Search for the cell housing the specified text and yield its (x, y) center coordinate. 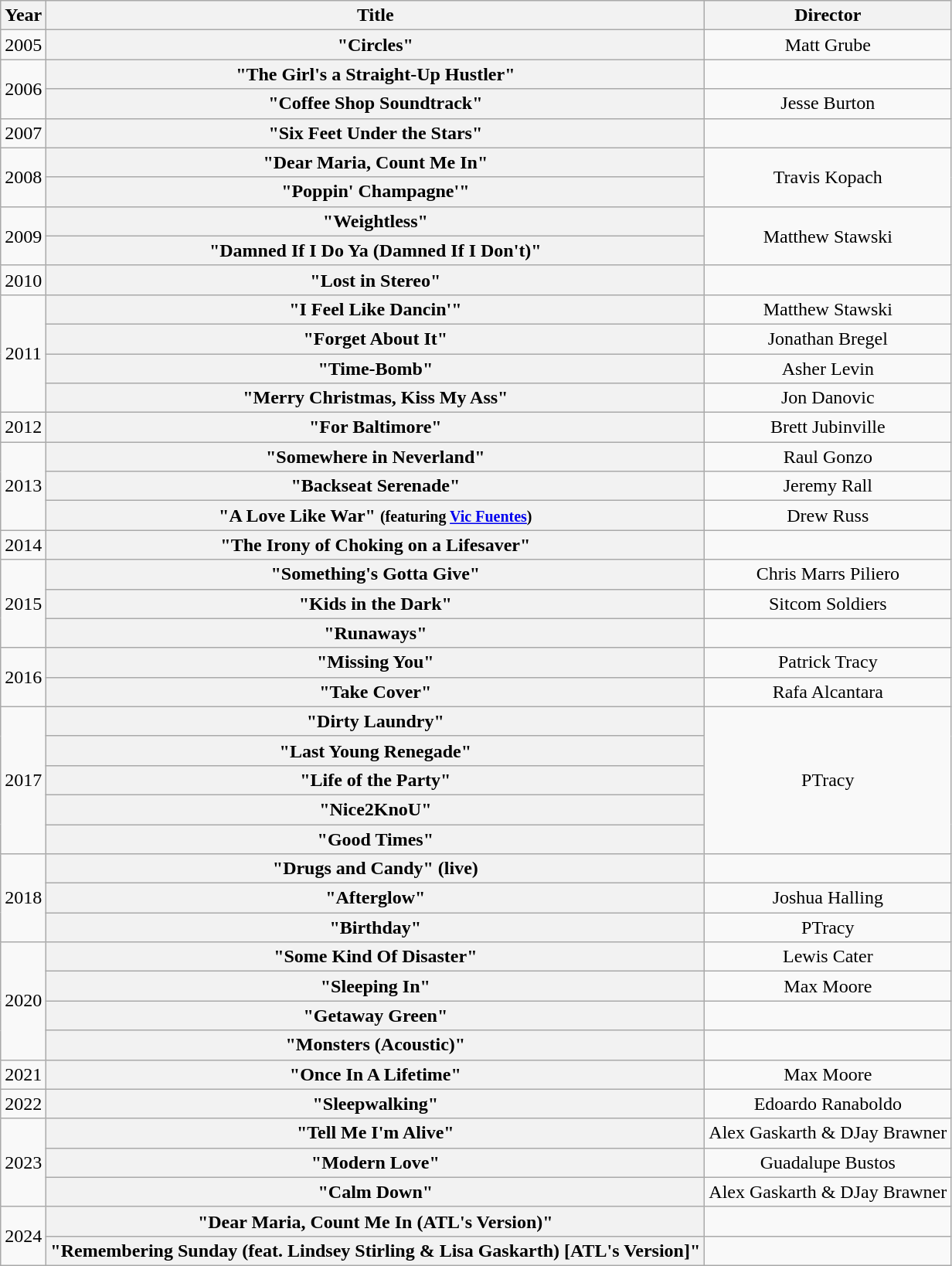
2017 (23, 780)
"Lost in Stereo" (376, 280)
Joshua Halling (828, 898)
"Backseat Serenade" (376, 486)
Patrick Tracy (828, 662)
Jeremy Rall (828, 486)
Drew Russ (828, 516)
2011 (23, 353)
"A Love Like War" (featuring Vic Fuentes) (376, 516)
"Runaways" (376, 633)
"Weightless" (376, 221)
"Dear Maria, Count Me In (ATL's Version)" (376, 1221)
Jonathan Bregel (828, 339)
"Birthday" (376, 927)
"The Irony of Choking on a Lifesaver" (376, 545)
2024 (23, 1236)
"Calm Down" (376, 1192)
"Dear Maria, Count Me In" (376, 162)
Jesse Burton (828, 104)
2022 (23, 1104)
"Missing You" (376, 662)
"Sleepwalking" (376, 1104)
2006 (23, 89)
"Monsters (Acoustic)" (376, 1045)
2012 (23, 427)
"Sleeping In" (376, 986)
Sitcom Soldiers (828, 604)
"Tell Me I'm Alive" (376, 1133)
"The Girl's a Straight-Up Hustler" (376, 74)
2014 (23, 545)
"Remembering Sunday (feat. Lindsey Stirling & Lisa Gaskarth) [ATL's Version]" (376, 1251)
2015 (23, 604)
Title (376, 15)
Travis Kopach (828, 177)
Guadalupe Bustos (828, 1162)
Matt Grube (828, 45)
Chris Marrs Piliero (828, 574)
"Afterglow" (376, 898)
2007 (23, 133)
"Once In A Lifetime" (376, 1074)
Asher Levin (828, 369)
"Poppin' Champagne'" (376, 192)
Year (23, 15)
"Dirty Laundry" (376, 721)
2008 (23, 177)
"Life of the Party" (376, 780)
"Merry Christmas, Kiss My Ass" (376, 398)
Rafa Alcantara (828, 692)
"Damned If I Do Ya (Damned If I Don't)" (376, 250)
"Good Times" (376, 839)
2018 (23, 898)
"Forget About It" (376, 339)
"Modern Love" (376, 1162)
"Coffee Shop Soundtrack" (376, 104)
2021 (23, 1074)
"Nice2KnoU" (376, 809)
"Getaway Green" (376, 1016)
"Some Kind Of Disaster" (376, 957)
"Kids in the Dark" (376, 604)
"Somewhere in Neverland" (376, 457)
2020 (23, 1001)
Lewis Cater (828, 957)
"For Baltimore" (376, 427)
"Drugs and Candy" (live) (376, 869)
"Something's Gotta Give" (376, 574)
"Circles" (376, 45)
"Take Cover" (376, 692)
Raul Gonzo (828, 457)
2009 (23, 236)
Edoardo Ranaboldo (828, 1104)
2016 (23, 677)
Director (828, 15)
2013 (23, 486)
"Six Feet Under the Stars" (376, 133)
"Last Young Renegade" (376, 750)
2023 (23, 1162)
"I Feel Like Dancin'" (376, 309)
2010 (23, 280)
Jon Danovic (828, 398)
Brett Jubinville (828, 427)
"Time-Bomb" (376, 369)
2005 (23, 45)
